Identify which cell holds the provided text, then report its (x, y) central coordinate. 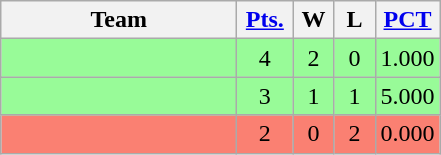
1.000 (408, 58)
0.000 (408, 134)
L (354, 20)
4 (265, 58)
W (314, 20)
PCT (408, 20)
3 (265, 96)
Team (119, 20)
Pts. (265, 20)
5.000 (408, 96)
